Output the (X, Y) coordinate of the center of the cell containing the given text.  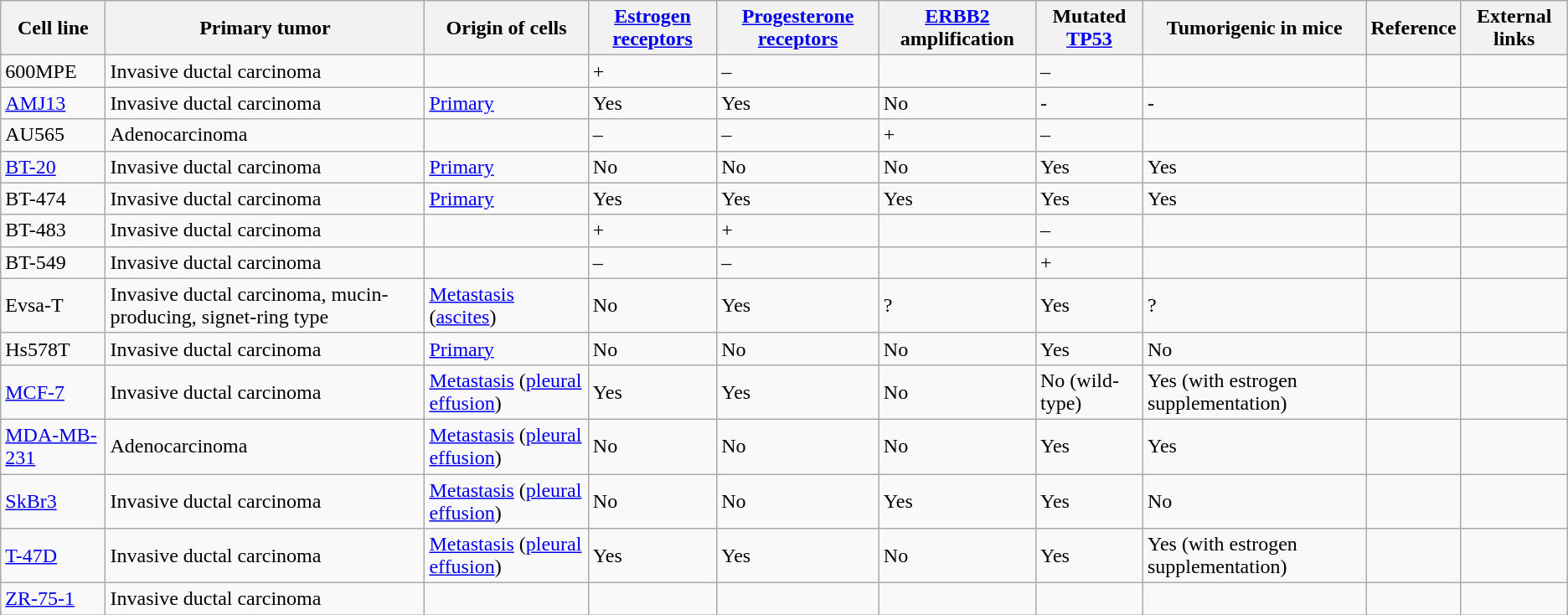
External links (1514, 28)
ERBB2 amplification (957, 28)
BT-483 (54, 230)
BT-474 (54, 199)
600MPE (54, 71)
T-47D (54, 556)
MCF-7 (54, 392)
Cell line (54, 28)
Estrogen receptors (652, 28)
Primary tumor (265, 28)
No (wild-type) (1089, 392)
Tumorigenic in mice (1255, 28)
Invasive ductal carcinoma, mucin-producing, signet-ring type (265, 305)
Hs578T (54, 349)
SkBr3 (54, 501)
Mutated TP53 (1089, 28)
Origin of cells (506, 28)
ZR-75-1 (54, 599)
Progesterone receptors (798, 28)
BT-20 (54, 167)
AU565 (54, 135)
MDA-MB-231 (54, 446)
Metastasis (ascites) (506, 305)
BT-549 (54, 262)
Reference (1414, 28)
Evsa-T (54, 305)
AMJ13 (54, 103)
